Output the [X, Y] coordinate of the center of the cell containing the given text.  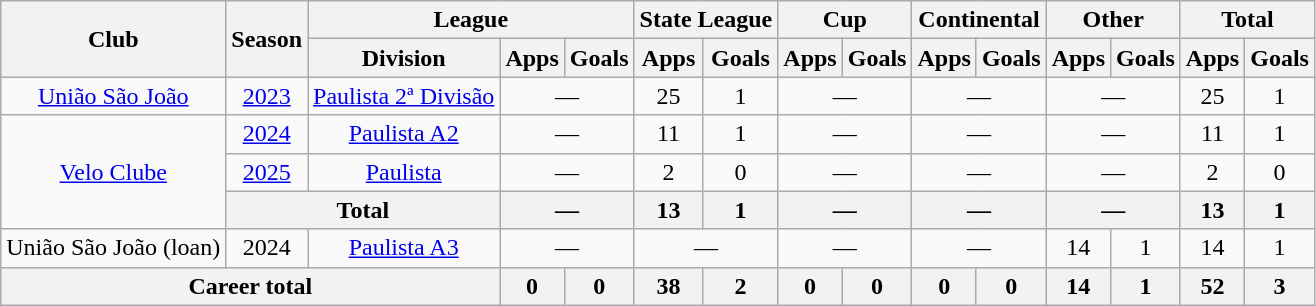
Velo Clube [114, 172]
League [472, 20]
Season [267, 39]
State League [706, 20]
38 [668, 286]
Career total [250, 286]
52 [1212, 286]
2023 [267, 96]
3 [1280, 286]
Paulista A3 [404, 248]
Club [114, 39]
Paulista A2 [404, 134]
2025 [267, 172]
Division [404, 58]
União São João [114, 96]
Paulista [404, 172]
Paulista 2ª Divisão [404, 96]
Continental [979, 20]
União São João (loan) [114, 248]
Cup [845, 20]
Other [1113, 20]
